For the text-containing cell, return its midpoint in (x, y) coordinate format. 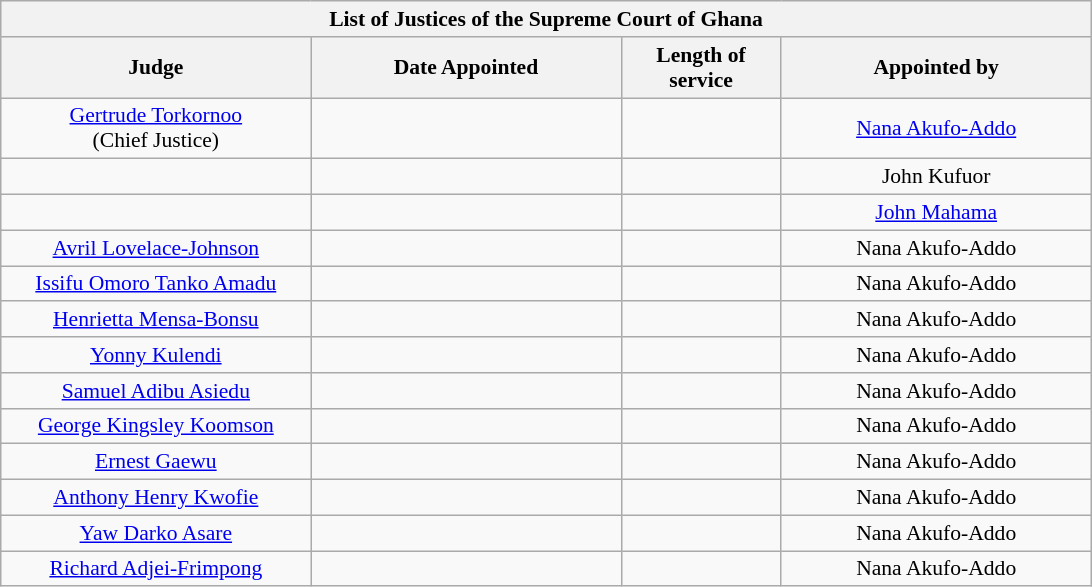
Henrietta Mensa-Bonsu (156, 320)
Issifu Omoro Tanko Amadu (156, 284)
Ernest Gaewu (156, 462)
George Kingsley Koomson (156, 426)
Richard Adjei-Frimpong (156, 569)
John Kufuor (936, 177)
Avril Lovelace-Johnson (156, 248)
List of Justices of the Supreme Court of Ghana (546, 19)
John Mahama (936, 213)
Appointed by (936, 68)
Yaw Darko Asare (156, 533)
Anthony Henry Kwofie (156, 498)
Judge (156, 68)
Gertrude Torkornoo(Chief Justice) (156, 128)
Yonny Kulendi (156, 355)
Length of service (701, 68)
Date Appointed (466, 68)
Samuel Adibu Asiedu (156, 391)
